Search for the cell housing the specified text and yield its (x, y) center coordinate. 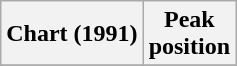
Chart (1991) (72, 34)
Peakposition (189, 34)
